Capture the cell that displays the provided text and extract its (x, y) central coordinate. 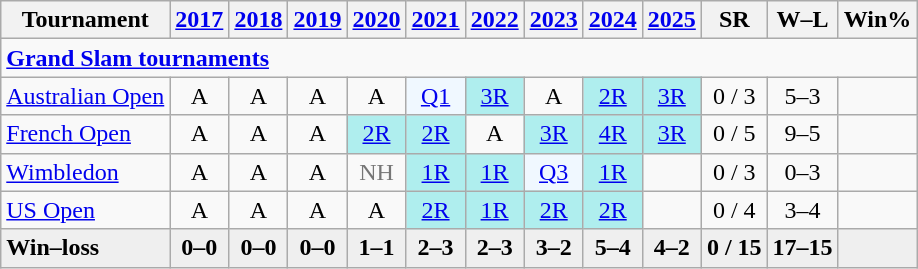
2019 (318, 20)
Win% (878, 20)
3–4 (802, 210)
0–3 (802, 172)
4R (612, 134)
Australian Open (86, 96)
Grand Slam tournaments (459, 58)
2017 (200, 20)
2023 (554, 20)
Win–loss (86, 248)
2022 (494, 20)
5–4 (612, 248)
5–3 (802, 96)
3–2 (554, 248)
0 / 4 (734, 210)
1–1 (376, 248)
17–15 (802, 248)
0 / 5 (734, 134)
Q1 (436, 96)
2020 (376, 20)
NH (376, 172)
2018 (258, 20)
9–5 (802, 134)
US Open (86, 210)
Tournament (86, 20)
SR (734, 20)
2025 (672, 20)
2024 (612, 20)
Wimbledon (86, 172)
W–L (802, 20)
2021 (436, 20)
Q3 (554, 172)
4–2 (672, 248)
French Open (86, 134)
0 / 15 (734, 248)
